For the text-containing cell, return its midpoint in (x, y) coordinate format. 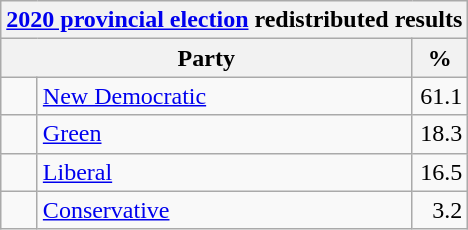
2020 provincial election redistributed results (234, 20)
3.2 (440, 210)
18.3 (440, 134)
16.5 (440, 172)
Conservative (224, 210)
61.1 (440, 96)
New Democratic (224, 96)
Liberal (224, 172)
Party (206, 58)
Green (224, 134)
% (440, 58)
